From the cell containing the given text, extract its center point as [x, y] coordinate. 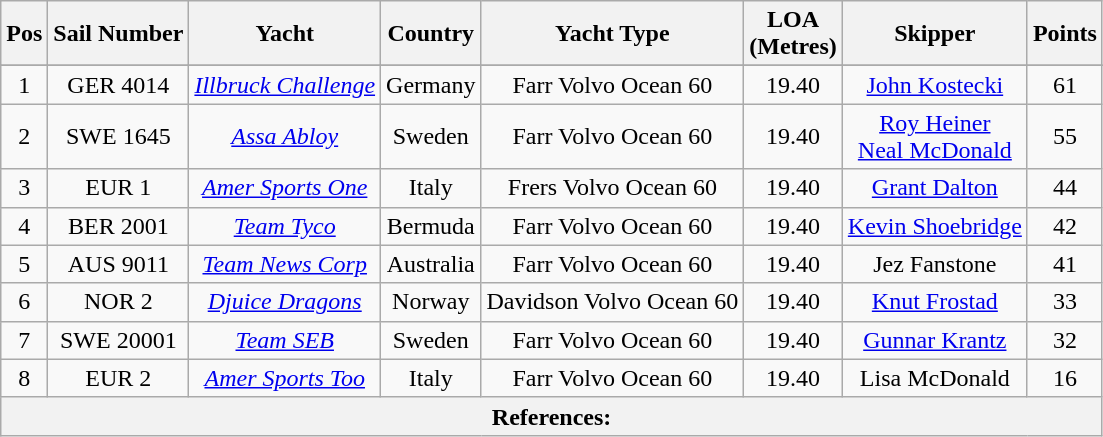
44 [1064, 188]
16 [1064, 378]
Team News Corp [285, 264]
Amer Sports One [285, 188]
6 [24, 302]
8 [24, 378]
Jez Fanstone [934, 264]
References: [552, 416]
Kevin Shoebridge [934, 226]
Germany [431, 85]
Team Tyco [285, 226]
BER 2001 [118, 226]
Roy Heiner Neal McDonald [934, 136]
Sail Number [118, 34]
NOR 2 [118, 302]
4 [24, 226]
Frers Volvo Ocean 60 [612, 188]
41 [1064, 264]
John Kostecki [934, 85]
Davidson Volvo Ocean 60 [612, 302]
Gunnar Krantz [934, 340]
SWE 1645 [118, 136]
AUS 9011 [118, 264]
Norway [431, 302]
42 [1064, 226]
Knut Frostad [934, 302]
Australia [431, 264]
5 [24, 264]
Grant Dalton [934, 188]
Country [431, 34]
Yacht [285, 34]
2 [24, 136]
7 [24, 340]
EUR 1 [118, 188]
3 [24, 188]
EUR 2 [118, 378]
Team SEB [285, 340]
Amer Sports Too [285, 378]
33 [1064, 302]
61 [1064, 85]
Djuice Dragons [285, 302]
Yacht Type [612, 34]
1 [24, 85]
LOA(Metres) [794, 34]
55 [1064, 136]
32 [1064, 340]
GER 4014 [118, 85]
Bermuda [431, 226]
Illbruck Challenge [285, 85]
SWE 20001 [118, 340]
Assa Abloy [285, 136]
Lisa McDonald [934, 378]
Skipper [934, 34]
Pos [24, 34]
Points [1064, 34]
